Return the (X, Y) coordinate for the center point of the cell that contains the specified text.  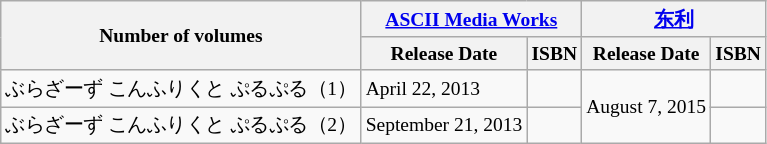
September 21, 2013 (444, 125)
April 22, 2013 (444, 88)
ASCII Media Works (472, 19)
Number of volumes (181, 36)
August 7, 2015 (646, 106)
ぶらざーず こんふりくと ぷるぷる（2） (181, 125)
东利 (674, 19)
ぶらざーず こんふりくと ぷるぷる（1） (181, 88)
